Identify which cell holds the provided text, then report its (X, Y) central coordinate. 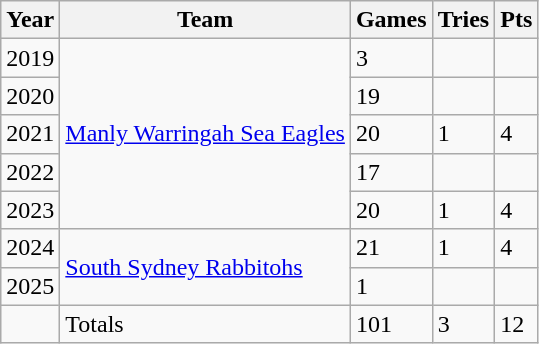
Team (206, 20)
2022 (30, 172)
Manly Warringah Sea Eagles (206, 134)
Tries (464, 20)
2019 (30, 58)
Year (30, 20)
101 (391, 324)
17 (391, 172)
2021 (30, 134)
21 (391, 248)
Totals (206, 324)
2025 (30, 286)
Pts (516, 20)
2024 (30, 248)
South Sydney Rabbitohs (206, 267)
19 (391, 96)
Games (391, 20)
12 (516, 324)
2020 (30, 96)
2023 (30, 210)
